Extract the (x, y) coordinate from the center of the cell holding the provided text.  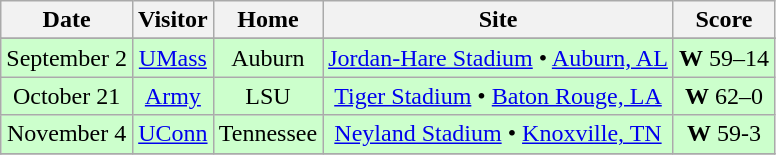
Visitor (172, 20)
W 59–14 (724, 58)
Tiger Stadium • Baton Rouge, LA (498, 96)
Site (498, 20)
W 62–0 (724, 96)
LSU (268, 96)
Date (67, 20)
UMass (172, 58)
Jordan-Hare Stadium • Auburn, AL (498, 58)
Tennessee (268, 134)
Home (268, 20)
Neyland Stadium • Knoxville, TN (498, 134)
November 4 (67, 134)
October 21 (67, 96)
Score (724, 20)
September 2 (67, 58)
W 59-3 (724, 134)
UConn (172, 134)
Auburn (268, 58)
Army (172, 96)
